For the text-containing cell, return its midpoint in [X, Y] coordinate format. 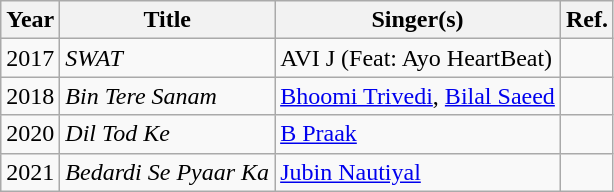
Year [30, 20]
SWAT [168, 58]
B Praak [418, 134]
Dil Tod Ke [168, 134]
2020 [30, 134]
2018 [30, 96]
Singer(s) [418, 20]
Bhoomi Trivedi, Bilal Saeed [418, 96]
2017 [30, 58]
AVI J (Feat: Ayo HeartBeat) [418, 58]
Title [168, 20]
Bin Tere Sanam [168, 96]
Bedardi Se Pyaar Ka [168, 172]
2021 [30, 172]
Ref. [586, 20]
Jubin Nautiyal [418, 172]
